Pinpoint the cell where the given text exists, returning its (X, Y) midpoint coordinate. 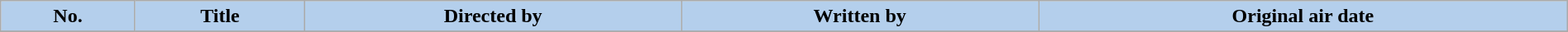
Directed by (493, 16)
No. (68, 16)
Title (220, 16)
Written by (860, 16)
Original air date (1303, 16)
